Extract the [X, Y] coordinate from the center of the cell holding the provided text.  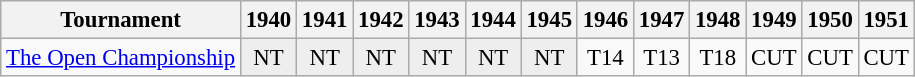
T13 [661, 58]
1946 [605, 20]
Tournament [121, 20]
1941 [325, 20]
1950 [830, 20]
1951 [886, 20]
T18 [718, 58]
1944 [493, 20]
T14 [605, 58]
1943 [437, 20]
1945 [549, 20]
The Open Championship [121, 58]
1940 [268, 20]
1948 [718, 20]
1942 [381, 20]
1949 [774, 20]
1947 [661, 20]
